Determine the (X, Y) coordinate at the center of the cell enclosing the given text.  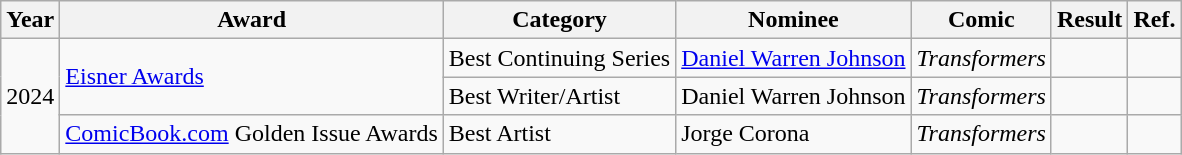
2024 (30, 96)
Year (30, 20)
Award (252, 20)
Category (559, 20)
Ref. (1154, 20)
Best Writer/Artist (559, 96)
Best Artist (559, 134)
ComicBook.com Golden Issue Awards (252, 134)
Jorge Corona (794, 134)
Comic (981, 20)
Best Continuing Series (559, 58)
Eisner Awards (252, 77)
Result (1089, 20)
Nominee (794, 20)
